Determine the (x, y) coordinate at the center of the cell enclosing the given text.  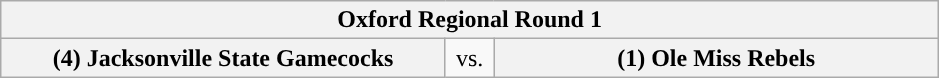
vs. (470, 58)
(1) Ole Miss Rebels (716, 58)
(4) Jacksonville State Gamecocks (224, 58)
Oxford Regional Round 1 (470, 20)
